Return the [X, Y] coordinate for the center point of the cell that contains the specified text.  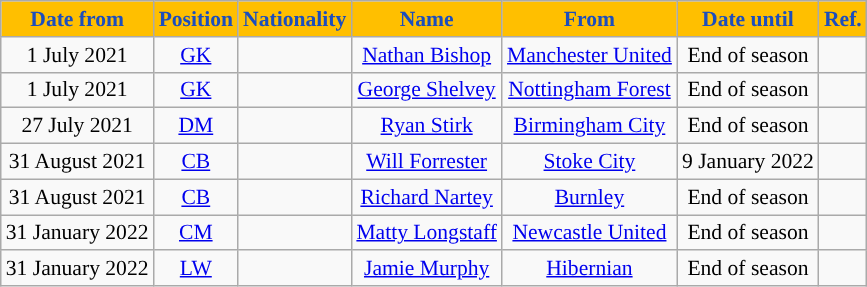
Nationality [294, 19]
27 July 2021 [78, 126]
Nathan Bishop [426, 55]
Ref. [843, 19]
Stoke City [590, 162]
9 January 2022 [748, 162]
Matty Longstaff [426, 233]
Birmingham City [590, 126]
Hibernian [590, 269]
Date until [748, 19]
Manchester United [590, 55]
Ryan Stirk [426, 126]
Nottingham Forest [590, 90]
Richard Nartey [426, 197]
DM [196, 126]
George Shelvey [426, 90]
Name [426, 19]
Newcastle United [590, 233]
Position [196, 19]
Will Forrester [426, 162]
CM [196, 233]
LW [196, 269]
Date from [78, 19]
From [590, 19]
Burnley [590, 197]
Jamie Murphy [426, 269]
